Search for the cell housing the specified text and yield its [X, Y] center coordinate. 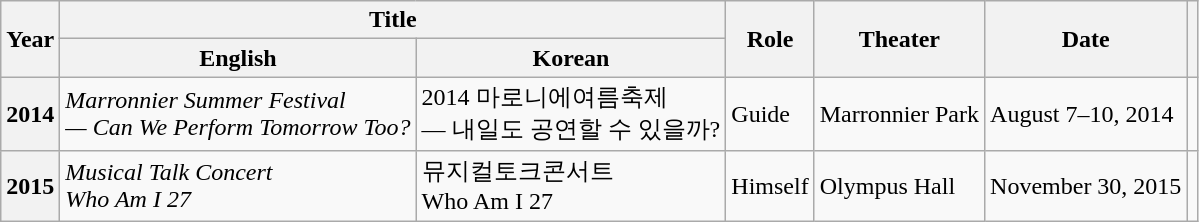
뮤지컬토크콘서트Who Am I 27 [571, 186]
November 30, 2015 [1086, 186]
Guide [770, 114]
2015 [30, 186]
Year [30, 39]
Theater [899, 39]
2014 [30, 114]
Date [1086, 39]
2014 마로니에여름축제— 내일도 공연할 수 있을까? [571, 114]
Himself [770, 186]
Olympus Hall [899, 186]
Title [393, 20]
Marronnier Summer Festival— Can We Perform Tomorrow Too? [238, 114]
English [238, 58]
Marronnier Park [899, 114]
Musical Talk ConcertWho Am I 27 [238, 186]
August 7–10, 2014 [1086, 114]
Role [770, 39]
Korean [571, 58]
